Determine the [X, Y] coordinate at the center of the cell enclosing the given text.  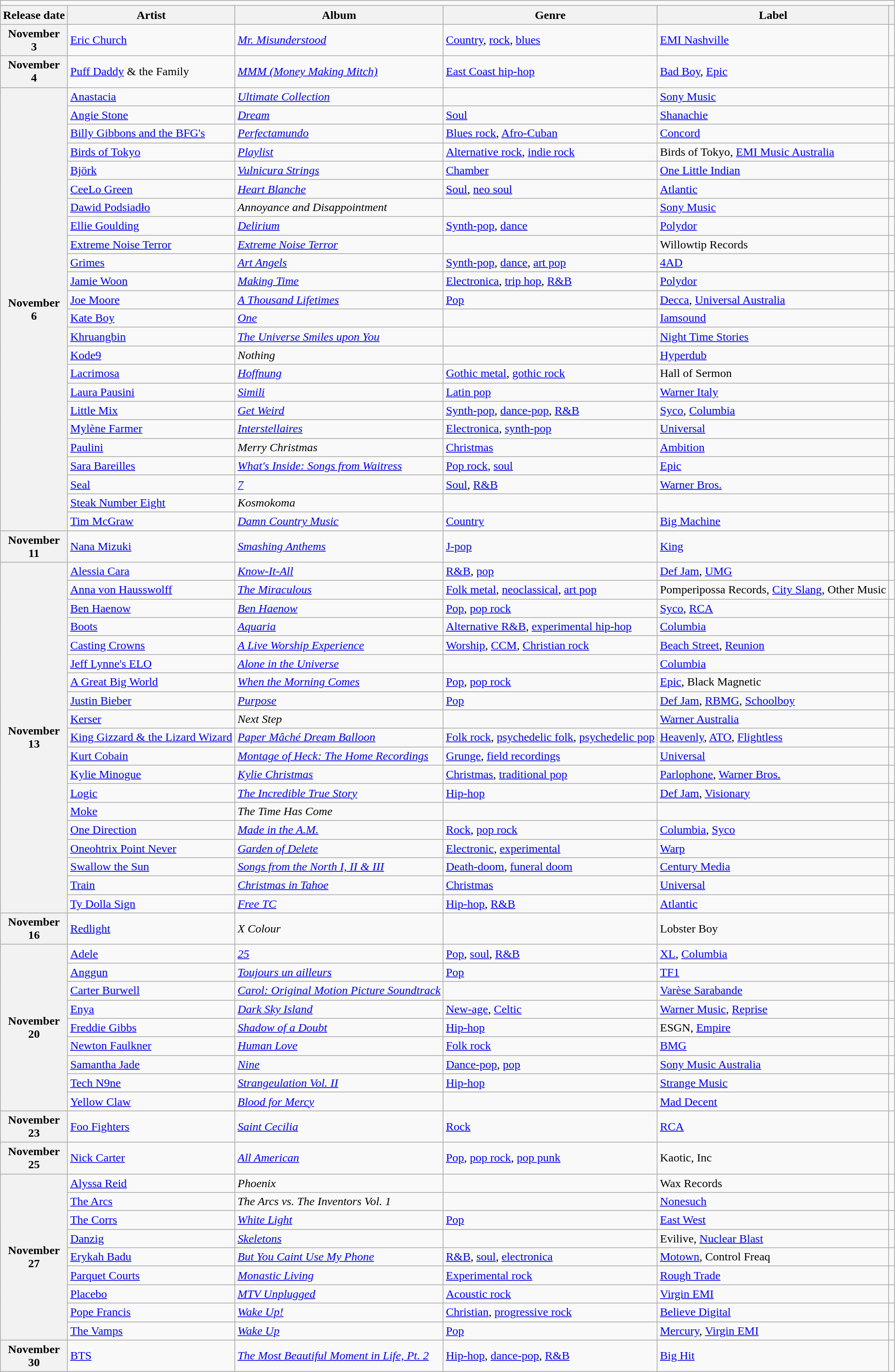
Mad Decent [773, 1101]
Merry Christmas [339, 447]
Pope Francis [151, 1312]
Nonesuch [773, 1202]
Synth-pop, dance [550, 226]
Songs from the North I, II & III [339, 867]
Phoenix [339, 1183]
Nothing [339, 355]
R&B, soul, electronica [550, 1257]
Kaotic, Inc [773, 1158]
Newton Faulkner [151, 1046]
BTS [151, 1356]
Warner Italy [773, 392]
Kylie Christmas [339, 774]
Synth-pop, dance, art pop [550, 263]
Warner Music, Reprise [773, 1009]
Adele [151, 954]
Latin pop [550, 392]
Wake Up [339, 1331]
November25 [34, 1158]
The Vamps [151, 1331]
Pop, pop rock, pop punk [550, 1158]
Kosmokoma [339, 503]
The Time Has Come [339, 811]
Lobster Boy [773, 929]
Parquet Courts [151, 1275]
Playlist [339, 152]
Pop, soul, R&B [550, 954]
Strange Music [773, 1083]
Bad Boy, Epic [773, 72]
November16 [34, 929]
Saint Cecilia [339, 1127]
TF1 [773, 972]
Pomperipossa Records, City Slang, Other Music [773, 590]
XL, Columbia [773, 954]
Release date [34, 15]
Garden of Delete [339, 849]
Wake Up! [339, 1312]
White Light [339, 1220]
Hoffnung [339, 374]
Virgin EMI [773, 1294]
Monastic Living [339, 1275]
The Incredible True Story [339, 793]
EMI Nashville [773, 40]
New-age, Celtic [550, 1009]
A Great Big World [151, 682]
Alone in the Universe [339, 664]
Anggun [151, 972]
Nana Mizuki [151, 546]
Blues rock, Afro-Cuban [550, 133]
Genre [550, 15]
Carter Burwell [151, 991]
Yellow Claw [151, 1101]
Soul [550, 115]
Tim McGraw [151, 521]
The Universe Smiles upon You [339, 337]
Next Step [339, 719]
Annoyance and Disappointment [339, 207]
Believe Digital [773, 1312]
A Live Worship Experience [339, 645]
Dance-pop, pop [550, 1064]
Know-It-All [339, 572]
The Miraculous [339, 590]
Chamber [550, 170]
Birds of Tokyo, EMI Music Australia [773, 152]
Train [151, 885]
Skeletons [339, 1239]
Smashing Anthems [339, 546]
November11 [34, 546]
Ultimate Collection [339, 97]
Syco, Columbia [773, 410]
Kerser [151, 719]
Sony Music Australia [773, 1064]
Interstellaires [339, 429]
Simili [339, 392]
East Coast hip-hop [550, 72]
Country, rock, blues [550, 40]
Folk rock [550, 1046]
Willowtip Records [773, 244]
Experimental rock [550, 1275]
Toujours un ailleurs [339, 972]
November13 [34, 737]
Heart Blanche [339, 189]
Jeff Lynne's ELO [151, 664]
Foo Fighters [151, 1127]
J-pop [550, 546]
November4 [34, 72]
Big Hit [773, 1356]
Casting Crowns [151, 645]
Khruangbin [151, 337]
Carol: Original Motion Picture Soundtrack [339, 991]
Alyssa Reid [151, 1183]
Birds of Tokyo [151, 152]
November6 [34, 309]
Ambition [773, 447]
Sara Bareilles [151, 466]
Oneohtrix Point Never [151, 849]
Electronica, synth-pop [550, 429]
Free TC [339, 904]
Dream [339, 115]
The Most Beautiful Moment in Life, Pt. 2 [339, 1356]
Angie Stone [151, 115]
November20 [34, 1028]
Jamie Woon [151, 281]
One [339, 318]
Rock [550, 1127]
Warner Bros. [773, 484]
Logic [151, 793]
Electronica, trip hop, R&B [550, 281]
Hip-hop, dance-pop, R&B [550, 1356]
Hip-hop, R&B [550, 904]
Motown, Control Freaq [773, 1257]
Ty Dolla Sign [151, 904]
What's Inside: Songs from Waitress [339, 466]
Vulnicura Strings [339, 170]
Art Angels [339, 263]
Steak Number Eight [151, 503]
4AD [773, 263]
Seal [151, 484]
Shanachie [773, 115]
Human Love [339, 1046]
Justin Bieber [151, 701]
Soul, R&B [550, 484]
Heavenly, ATO, Flightless [773, 737]
Little Mix [151, 410]
MMM (Money Making Mitch) [339, 72]
Anastacia [151, 97]
Anna von Hausswolff [151, 590]
Soul, neo soul [550, 189]
Wax Records [773, 1183]
King Gizzard & the Lizard Wizard [151, 737]
Puff Daddy & the Family [151, 72]
Electronic, experimental [550, 849]
Album [339, 15]
Redlight [151, 929]
Syco, RCA [773, 608]
Country [550, 521]
Def Jam, RBMG, Schoolboy [773, 701]
The Corrs [151, 1220]
Kurt Cobain [151, 756]
The Arcs [151, 1202]
Björk [151, 170]
King [773, 546]
RCA [773, 1127]
Epic, Black Magnetic [773, 682]
A Thousand Lifetimes [339, 300]
Tech N9ne [151, 1083]
Enya [151, 1009]
Varèse Sarabande [773, 991]
Billy Gibbons and the BFG's [151, 133]
Evilive, Nuclear Blast [773, 1239]
BMG [773, 1046]
November3 [34, 40]
Alternative R&B, experimental hip-hop [550, 627]
Making Time [339, 281]
November30 [34, 1356]
Paulini [151, 447]
Joe Moore [151, 300]
Made in the A.M. [339, 830]
Christmas, traditional pop [550, 774]
Night Time Stories [773, 337]
Century Media [773, 867]
7 [339, 484]
25 [339, 954]
Warp [773, 849]
Danzig [151, 1239]
Delirium [339, 226]
ESGN, Empire [773, 1028]
November27 [34, 1258]
Kode9 [151, 355]
Placebo [151, 1294]
Purpose [339, 701]
Alessia Cara [151, 572]
When the Morning Comes [339, 682]
Mylène Farmer [151, 429]
East West [773, 1220]
Rock, pop rock [550, 830]
Laura Pausini [151, 392]
Samantha Jade [151, 1064]
Freddie Gibbs [151, 1028]
MTV Unplugged [339, 1294]
X Colour [339, 929]
Strangeulation Vol. II [339, 1083]
Label [773, 15]
Death-doom, funeral doom [550, 867]
Epic [773, 466]
One Direction [151, 830]
Kate Boy [151, 318]
Folk metal, neoclassical, art pop [550, 590]
Rough Trade [773, 1275]
Gothic metal, gothic rock [550, 374]
Nick Carter [151, 1158]
The Arcs vs. The Inventors Vol. 1 [339, 1202]
Blood for Mercy [339, 1101]
Get Weird [339, 410]
Ellie Goulding [151, 226]
Montage of Heck: The Home Recordings [339, 756]
Def Jam, UMG [773, 572]
Dark Sky Island [339, 1009]
Lacrimosa [151, 374]
R&B, pop [550, 572]
Mercury, Virgin EMI [773, 1331]
Def Jam, Visionary [773, 793]
Erykah Badu [151, 1257]
All American [339, 1158]
November23 [34, 1127]
Decca, Universal Australia [773, 300]
Grunge, field recordings [550, 756]
CeeLo Green [151, 189]
Shadow of a Doubt [339, 1028]
Kylie Minogue [151, 774]
Nine [339, 1064]
Concord [773, 133]
Big Machine [773, 521]
Swallow the Sun [151, 867]
Boots [151, 627]
Moke [151, 811]
Alternative rock, indie rock [550, 152]
One Little Indian [773, 170]
Parlophone, Warner Bros. [773, 774]
Eric Church [151, 40]
But You Caint Use My Phone [339, 1257]
Synth-pop, dance-pop, R&B [550, 410]
Folk rock, psychedelic folk, psychedelic pop [550, 737]
Hall of Sermon [773, 374]
Dawid Podsiadło [151, 207]
Paper Mâché Dream Balloon [339, 737]
Artist [151, 15]
Pop rock, soul [550, 466]
Aquaria [339, 627]
Hyperdub [773, 355]
Iamsound [773, 318]
Beach Street, Reunion [773, 645]
Perfectamundo [339, 133]
Acoustic rock [550, 1294]
Warner Australia [773, 719]
Damn Country Music [339, 521]
Columbia, Syco [773, 830]
Christian, progressive rock [550, 1312]
Grimes [151, 263]
Worship, CCM, Christian rock [550, 645]
Christmas in Tahoe [339, 885]
Mr. Misunderstood [339, 40]
